Capture the cell that displays the provided text and extract its [X, Y] central coordinate. 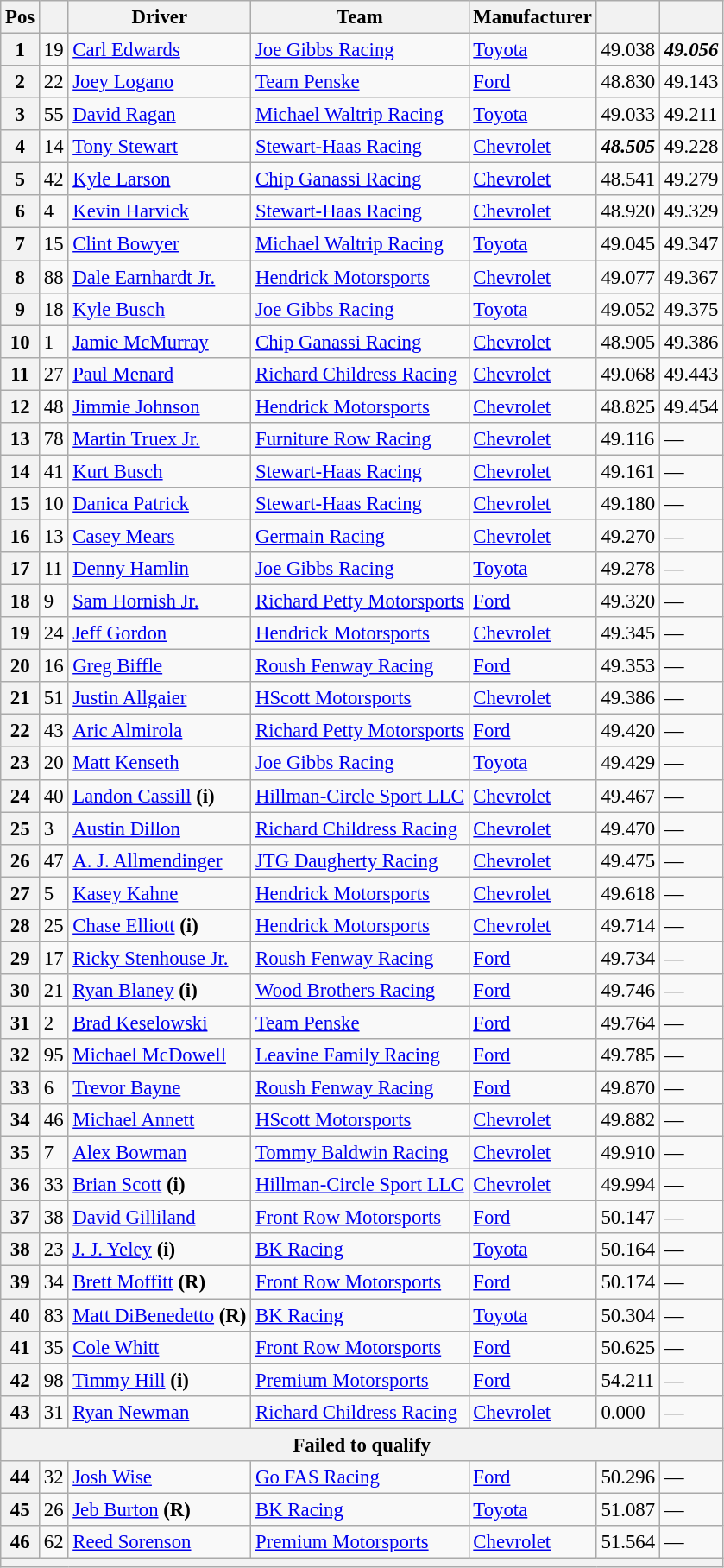
49.375 [690, 309]
David Gilliland [160, 1218]
50.304 [628, 1315]
Failed to qualify [362, 1445]
Ryan Blaney (i) [160, 991]
39 [21, 1282]
49.470 [628, 828]
Sam Hornish Jr. [160, 601]
49.785 [628, 1055]
Justin Allgaier [160, 698]
49.353 [628, 666]
48.541 [628, 179]
49.746 [628, 991]
49.454 [690, 406]
Ricky Stenhouse Jr. [160, 958]
48.825 [628, 406]
49.367 [690, 277]
Furniture Row Racing [360, 439]
95 [54, 1055]
49.910 [628, 1153]
49.329 [690, 211]
49.420 [628, 731]
Team [360, 17]
36 [21, 1185]
49.056 [690, 50]
49.764 [628, 1023]
David Ragan [160, 115]
55 [54, 115]
49.038 [628, 50]
49.116 [628, 439]
8 [21, 277]
Carl Edwards [160, 50]
98 [54, 1380]
Timmy Hill (i) [160, 1380]
51.564 [628, 1542]
Paul Menard [160, 374]
49.467 [628, 796]
62 [54, 1542]
Joey Logano [160, 82]
49.714 [628, 926]
49.994 [628, 1185]
28 [21, 926]
Josh Wise [160, 1477]
Cole Whitt [160, 1347]
Go FAS Racing [360, 1477]
37 [21, 1218]
Leavine Family Racing [360, 1055]
49.618 [628, 893]
50.164 [628, 1250]
Austin Dillon [160, 828]
Wood Brothers Racing [360, 991]
Manufacturer [532, 17]
29 [21, 958]
48.505 [628, 147]
Reed Sorenson [160, 1542]
Clint Bowyer [160, 244]
Danica Patrick [160, 504]
47 [54, 860]
49.278 [628, 569]
49.345 [628, 633]
48.830 [628, 82]
49.870 [628, 1088]
49.279 [690, 179]
Martin Truex Jr. [160, 439]
51 [54, 698]
JTG Daugherty Racing [360, 860]
50.625 [628, 1347]
Kyle Larson [160, 179]
45 [21, 1509]
49.429 [628, 764]
48 [54, 406]
Brad Keselowski [160, 1023]
49.270 [628, 536]
49.180 [628, 504]
50.296 [628, 1477]
49.161 [628, 471]
49.068 [628, 374]
Casey Mears [160, 536]
Germain Racing [360, 536]
Brett Moffitt (R) [160, 1282]
Tommy Baldwin Racing [360, 1153]
Tony Stewart [160, 147]
49.734 [628, 958]
88 [54, 277]
49.052 [628, 309]
Kevin Harvick [160, 211]
49.443 [690, 374]
Dale Earnhardt Jr. [160, 277]
54.211 [628, 1380]
50.174 [628, 1282]
48.920 [628, 211]
Jamie McMurray [160, 342]
Brian Scott (i) [160, 1185]
83 [54, 1315]
Chase Elliott (i) [160, 926]
49.045 [628, 244]
Jeff Gordon [160, 633]
Pos [21, 17]
Matt Kenseth [160, 764]
Driver [160, 17]
44 [21, 1477]
Kasey Kahne [160, 893]
Jeb Burton (R) [160, 1509]
Jimmie Johnson [160, 406]
Michael McDowell [160, 1055]
J. J. Yeley (i) [160, 1250]
A. J. Allmendinger [160, 860]
Denny Hamlin [160, 569]
48.905 [628, 342]
Matt DiBenedetto (R) [160, 1315]
49.320 [628, 601]
49.033 [628, 115]
51.087 [628, 1509]
Greg Biffle [160, 666]
49.882 [628, 1120]
Alex Bowman [160, 1153]
0.000 [628, 1412]
49.228 [690, 147]
Landon Cassill (i) [160, 796]
12 [21, 406]
Michael Annett [160, 1120]
Trevor Bayne [160, 1088]
49.475 [628, 860]
Kyle Busch [160, 309]
49.347 [690, 244]
49.211 [690, 115]
30 [21, 991]
50.147 [628, 1218]
49.143 [690, 82]
Aric Almirola [160, 731]
Ryan Newman [160, 1412]
49.077 [628, 277]
Kurt Busch [160, 471]
78 [54, 439]
